From the cell containing the given text, extract its center point as [X, Y] coordinate. 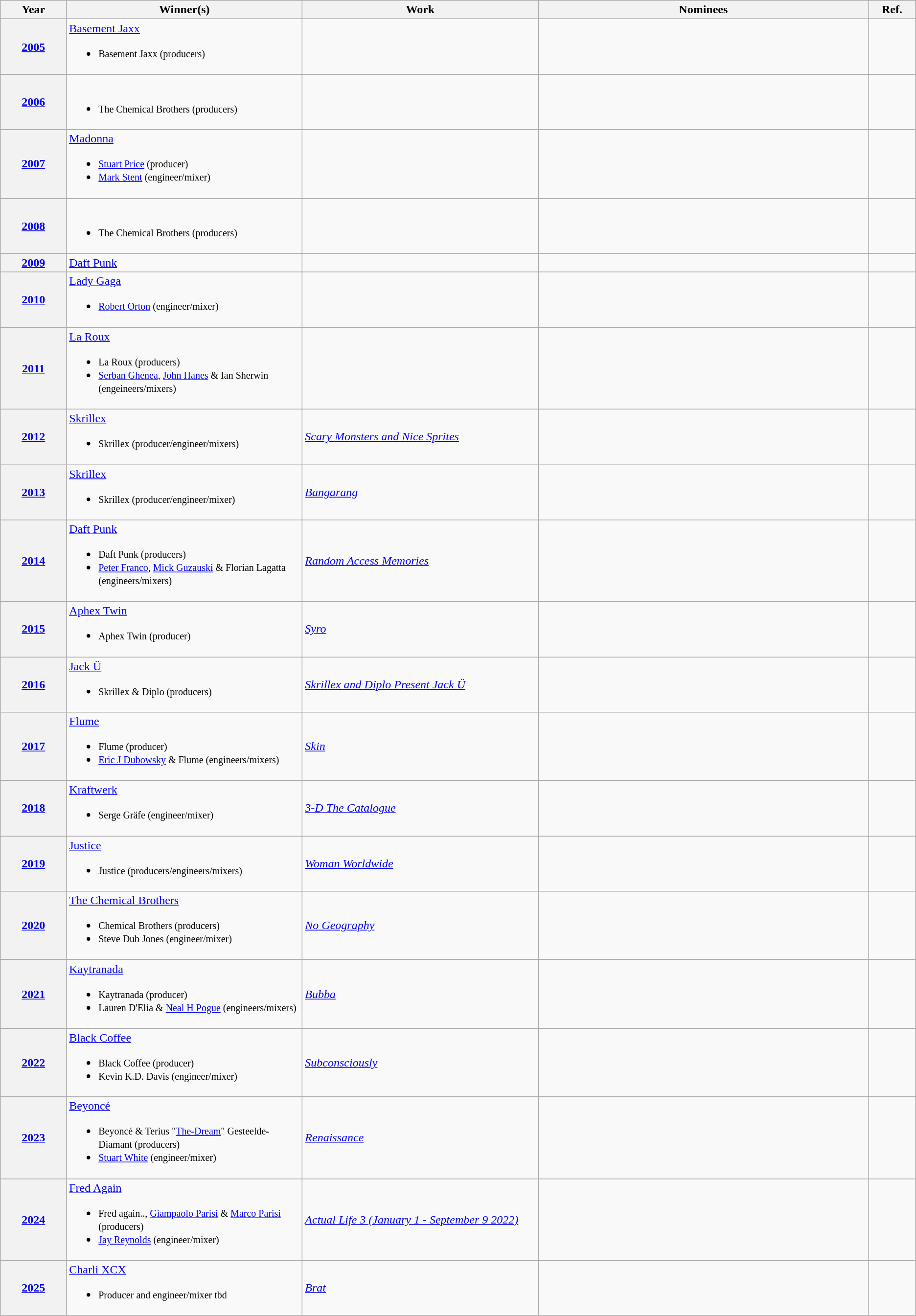
SkrillexSkrillex (producer/engineer/mixers) [184, 436]
Daft PunkDaft Punk (producers)Peter Franco, Mick Guzauski & Florian Lagatta (engineers/mixers) [184, 561]
Fred AgainFred again.., Giampaolo Parisi & Marco Parisi (producers)Jay Reynolds (engineer/mixer) [184, 1219]
No Geography [420, 926]
KaytranadaKaytranada (producer)Lauren D'Elia & Neal H Pogue (engineers/mixers) [184, 994]
Winner(s) [184, 10]
3-D The Catalogue [420, 808]
2014 [33, 561]
2022 [33, 1063]
2021 [33, 994]
Jack ÜSkrillex & Diplo (producers) [184, 684]
2020 [33, 926]
Skin [420, 747]
The Chemical BrothersChemical Brothers (producers)Steve Dub Jones (engineer/mixer) [184, 926]
2024 [33, 1219]
Woman Worldwide [420, 864]
Actual Life 3 (January 1 - September 9 2022) [420, 1219]
2010 [33, 299]
Bubba [420, 994]
2019 [33, 864]
Black CoffeeBlack Coffee (producer)Kevin K.D. Davis (engineer/mixer) [184, 1063]
Aphex TwinAphex Twin (producer) [184, 629]
Lady GagaRobert Orton (engineer/mixer) [184, 299]
Skrillex and Diplo Present Jack Ü [420, 684]
Brat [420, 1288]
KraftwerkSerge Gräfe (engineer/mixer) [184, 808]
Basement JaxxBasement Jaxx (producers) [184, 47]
Bangarang [420, 492]
2017 [33, 747]
2016 [33, 684]
2005 [33, 47]
FlumeFlume (producer)Eric J Dubowsky & Flume (engineers/mixers) [184, 747]
Syro [420, 629]
Charli XCXProducer and engineer/mixer tbd [184, 1288]
Daft Punk [184, 263]
2011 [33, 368]
Random Access Memories [420, 561]
JusticeJustice (producers/engineers/mixers) [184, 864]
2025 [33, 1288]
2009 [33, 263]
2007 [33, 164]
2015 [33, 629]
Subconsciously [420, 1063]
BeyoncéBeyoncé & Terius "The-Dream" Gesteelde-Diamant (producers)Stuart White (engineer/mixer) [184, 1138]
2023 [33, 1138]
Scary Monsters and Nice Sprites [420, 436]
2006 [33, 102]
MadonnaStuart Price (producer)Mark Stent (engineer/mixer) [184, 164]
Nominees [704, 10]
2012 [33, 436]
La RouxLa Roux (producers)Serban Ghenea, John Hanes & Ian Sherwin (engeineers/mixers) [184, 368]
2013 [33, 492]
Ref. [892, 10]
2018 [33, 808]
Renaissance [420, 1138]
Work [420, 10]
Year [33, 10]
2008 [33, 226]
SkrillexSkrillex (producer/engineer/mixer) [184, 492]
